Scan for the cell matching the given text and deliver its [X, Y] coordinate at center. 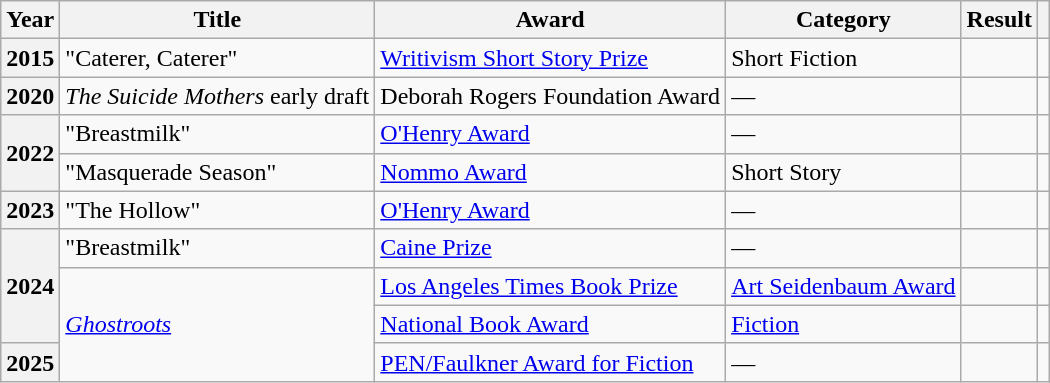
Short Story [844, 172]
Deborah Rogers Foundation Award [550, 96]
The Suicide Mothers early draft [218, 96]
2025 [30, 362]
"Masquerade Season" [218, 172]
Los Angeles Times Book Prize [550, 286]
"Caterer, Caterer" [218, 58]
Nommo Award [550, 172]
2022 [30, 153]
Year [30, 20]
Caine Prize [550, 248]
Short Fiction [844, 58]
Fiction [844, 324]
National Book Award [550, 324]
Art Seidenbaum Award [844, 286]
"The Hollow" [218, 210]
Result [999, 20]
2020 [30, 96]
2023 [30, 210]
Category [844, 20]
Writivism Short Story Prize [550, 58]
2024 [30, 286]
Title [218, 20]
2015 [30, 58]
Award [550, 20]
PEN/Faulkner Award for Fiction [550, 362]
Ghostroots [218, 324]
